Identify which cell holds the provided text, then report its [x, y] central coordinate. 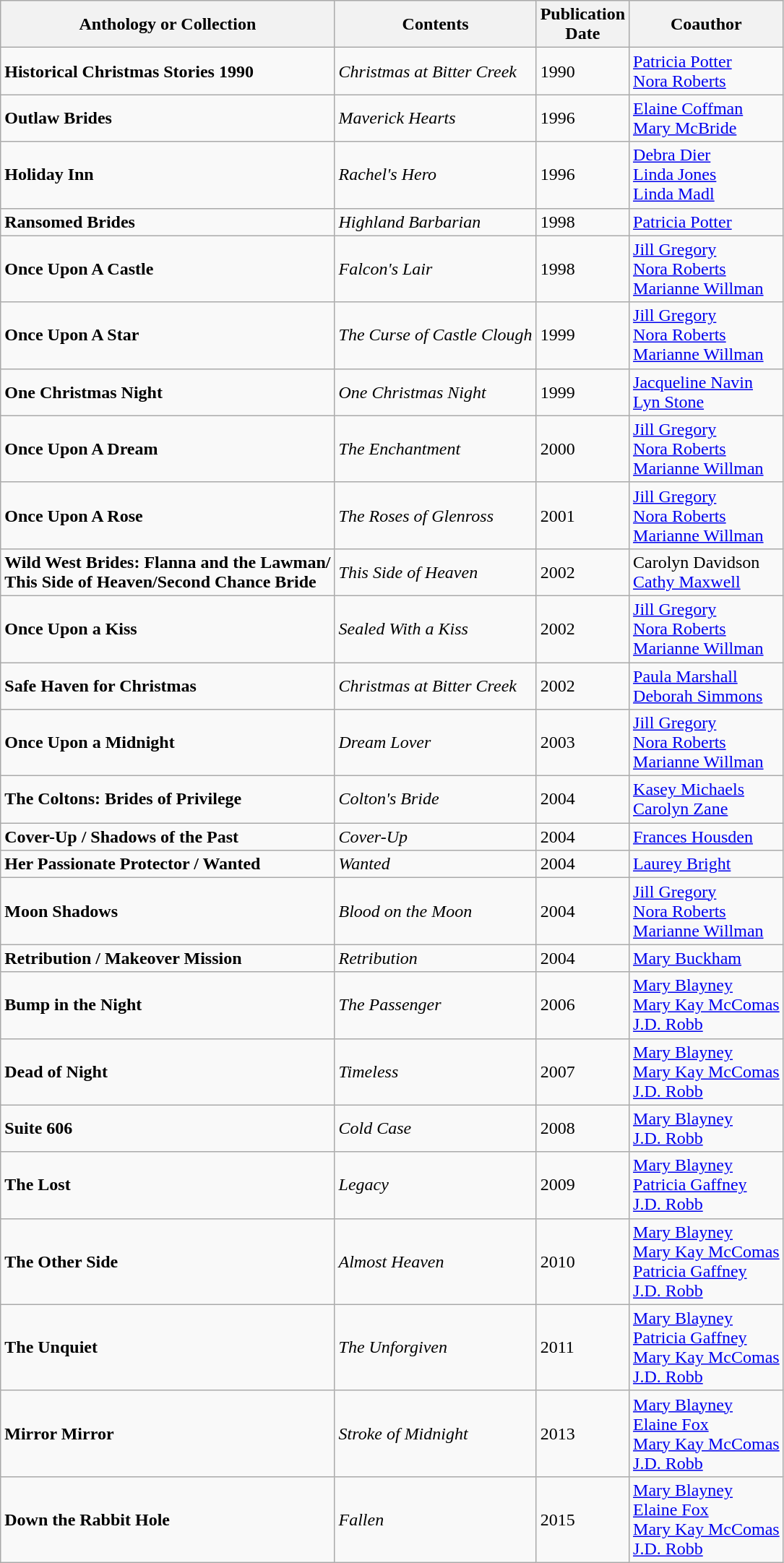
Paula MarshallDeborah Simmons [707, 685]
This Side of Heaven [435, 572]
Wild West Brides: Flanna and the Lawman/This Side of Heaven/Second Chance Bride [168, 572]
Anthology or Collection [168, 25]
Bump in the Night [168, 1005]
Once Upon A Star [168, 335]
Suite 606 [168, 1129]
The Unforgiven [435, 1347]
The Curse of Castle Clough [435, 335]
Highland Barbarian [435, 222]
2007 [582, 1072]
Colton's Bride [435, 799]
Coauthor [707, 25]
Her Passionate Protector / Wanted [168, 864]
Safe Haven for Christmas [168, 685]
Laurey Bright [707, 864]
Historical Christmas Stories 1990 [168, 71]
Kasey MichaelsCarolyn Zane [707, 799]
2006 [582, 1005]
Dead of Night [168, 1072]
Timeless [435, 1072]
2000 [582, 449]
Jacqueline NavinLyn Stone [707, 392]
Wanted [435, 864]
The Coltons: Brides of Privilege [168, 799]
2011 [582, 1347]
The Lost [168, 1185]
Sealed With a Kiss [435, 629]
Ransomed Brides [168, 222]
Moon Shadows [168, 911]
Fallen [435, 1519]
2003 [582, 743]
Carolyn DavidsonCathy Maxwell [707, 572]
Holiday Inn [168, 175]
Contents [435, 25]
2010 [582, 1262]
Mary BlayneyPatricia GaffneyJ.D. Robb [707, 1185]
The Other Side [168, 1262]
Cover-Up / Shadows of the Past [168, 837]
Falcon's Lair [435, 269]
Once Upon A Dream [168, 449]
Legacy [435, 1185]
Mary Buckham [707, 958]
Patricia Potter [707, 222]
The Passenger [435, 1005]
Mirror Mirror [168, 1434]
Maverick Hearts [435, 119]
The Enchantment [435, 449]
2008 [582, 1129]
PublicationDate [582, 25]
Retribution / Makeover Mission [168, 958]
Dream Lover [435, 743]
Elaine CoffmanMary McBride [707, 119]
Almost Heaven [435, 1262]
Mary BlayneyMary Kay McComasPatricia GaffneyJ.D. Robb [707, 1262]
Debra DierLinda JonesLinda Madl [707, 175]
2013 [582, 1434]
Once Upon A Castle [168, 269]
2001 [582, 515]
The Roses of Glenross [435, 515]
2009 [582, 1185]
The Unquiet [168, 1347]
Once Upon a Midnight [168, 743]
2015 [582, 1519]
Mary BlayneyJ.D. Robb [707, 1129]
Once Upon A Rose [168, 515]
Mary BlayneyPatricia GaffneyMary Kay McComasJ.D. Robb [707, 1347]
Frances Housden [707, 837]
Cold Case [435, 1129]
Stroke of Midnight [435, 1434]
Patricia PotterNora Roberts [707, 71]
1990 [582, 71]
Once Upon a Kiss [168, 629]
Cover-Up [435, 837]
Blood on the Moon [435, 911]
Outlaw Brides [168, 119]
Retribution [435, 958]
Down the Rabbit Hole [168, 1519]
Rachel's Hero [435, 175]
